Search for the cell housing the specified text and yield its (X, Y) center coordinate. 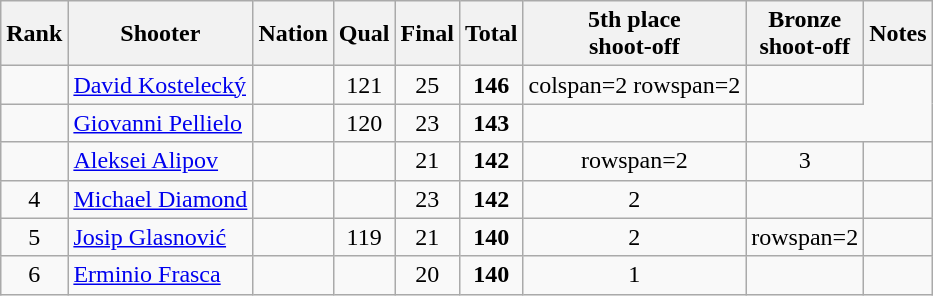
120 (364, 123)
143 (491, 123)
David Kostelecký (160, 85)
colspan=2 rowspan=2 (634, 85)
20 (427, 275)
4 (34, 199)
Aleksei Alipov (160, 161)
Bronzeshoot-off (805, 34)
146 (491, 85)
5th placeshoot-off (634, 34)
Notes (898, 34)
121 (364, 85)
Erminio Frasca (160, 275)
Nation (293, 34)
Final (427, 34)
Shooter (160, 34)
Total (491, 34)
Qual (364, 34)
119 (364, 237)
Giovanni Pellielo (160, 123)
Michael Diamond (160, 199)
6 (34, 275)
Rank (34, 34)
25 (427, 85)
Josip Glasnović (160, 237)
3 (805, 161)
1 (634, 275)
5 (34, 237)
